From the cell containing the given text, extract its center point as [X, Y] coordinate. 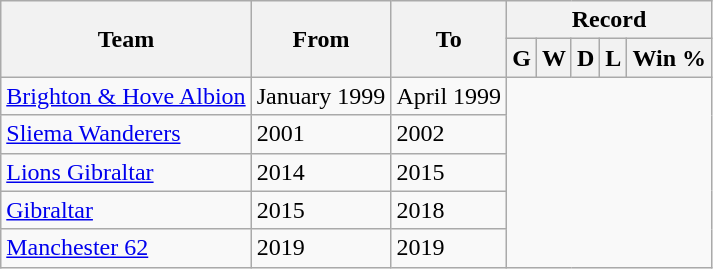
Win % [670, 58]
G [522, 58]
Brighton & Hove Albion [126, 96]
Sliema Wanderers [126, 134]
L [614, 58]
Record [610, 20]
Gibraltar [126, 210]
From [321, 39]
W [554, 58]
2002 [449, 134]
Lions Gibraltar [126, 172]
2014 [321, 172]
To [449, 39]
Team [126, 39]
2001 [321, 134]
April 1999 [449, 96]
2018 [449, 210]
January 1999 [321, 96]
Manchester 62 [126, 248]
D [585, 58]
